For the text-containing cell, return its midpoint in [X, Y] coordinate format. 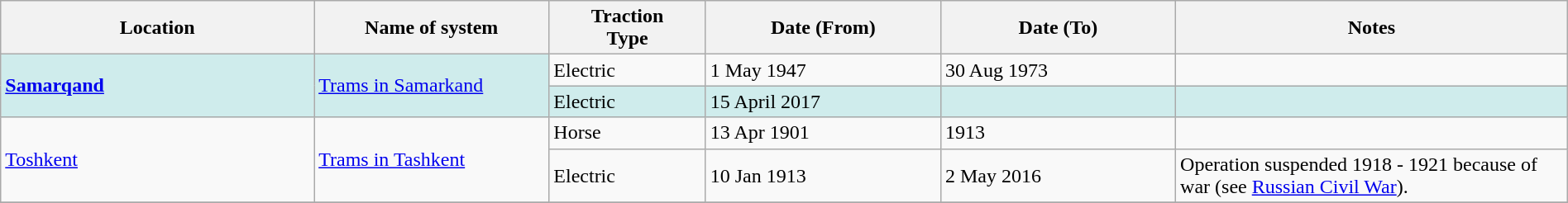
10 Jan 1913 [823, 175]
Date (To) [1058, 28]
Location [157, 28]
Notes [1372, 28]
Name of system [432, 28]
Toshkent [157, 160]
Date (From) [823, 28]
15 April 2017 [823, 101]
1 May 1947 [823, 70]
TractionType [627, 28]
13 Apr 1901 [823, 133]
Operation suspended 1918 - 1921 because of war (see Russian Civil War). [1372, 175]
2 May 2016 [1058, 175]
Samarqand [157, 86]
1913 [1058, 133]
Trams in Samarkand [432, 86]
30 Aug 1973 [1058, 70]
Horse [627, 133]
Trams in Tashkent [432, 160]
